From the cell containing the given text, extract its center point as [x, y] coordinate. 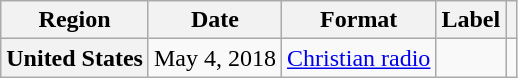
Date [214, 20]
May 4, 2018 [214, 58]
Format [359, 20]
Region [75, 20]
Label [471, 20]
Christian radio [359, 58]
United States [75, 58]
